Capture the cell that displays the provided text and extract its [X, Y] central coordinate. 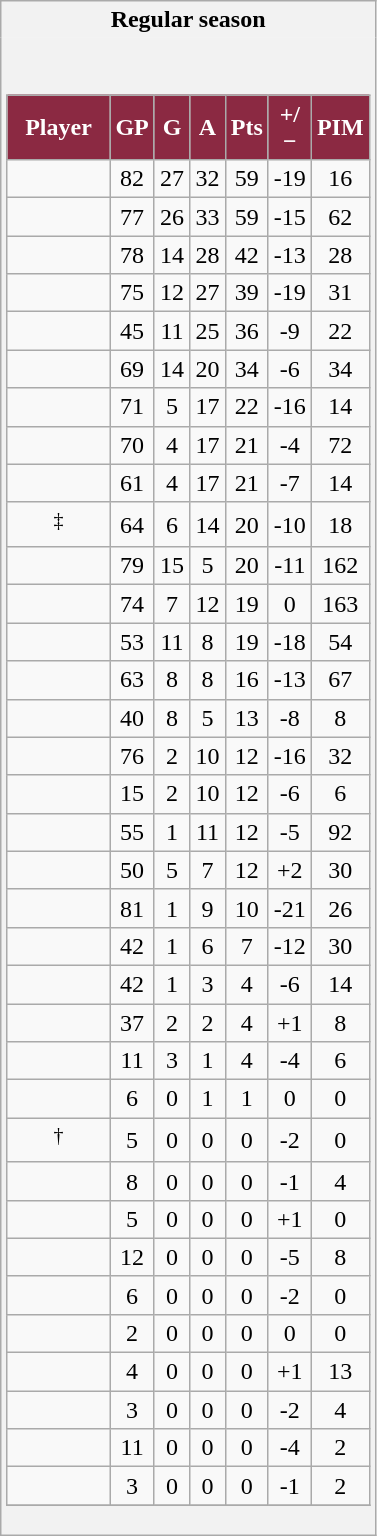
-10 [290, 524]
-8 [290, 718]
74 [132, 604]
PIM [340, 128]
37 [132, 1023]
45 [132, 331]
A [208, 128]
64 [132, 524]
‡ [58, 524]
82 [132, 179]
+/− [290, 128]
-15 [290, 217]
G [172, 128]
63 [132, 680]
40 [132, 718]
33 [208, 217]
9 [208, 908]
78 [132, 255]
67 [340, 680]
† [58, 1140]
-18 [290, 642]
69 [132, 369]
81 [132, 908]
76 [132, 756]
55 [132, 832]
77 [132, 217]
Pts [246, 128]
-21 [290, 908]
163 [340, 604]
+2 [290, 870]
54 [340, 642]
79 [132, 566]
61 [132, 483]
GP [132, 128]
71 [132, 407]
62 [340, 217]
Regular season [188, 20]
70 [132, 445]
162 [340, 566]
31 [340, 293]
92 [340, 832]
50 [132, 870]
25 [208, 331]
-9 [290, 331]
72 [340, 445]
18 [340, 524]
Player [58, 128]
53 [132, 642]
36 [246, 331]
39 [246, 293]
75 [132, 293]
-7 [290, 483]
-11 [290, 566]
-12 [290, 946]
